From the cell containing the given text, extract its center point as (X, Y) coordinate. 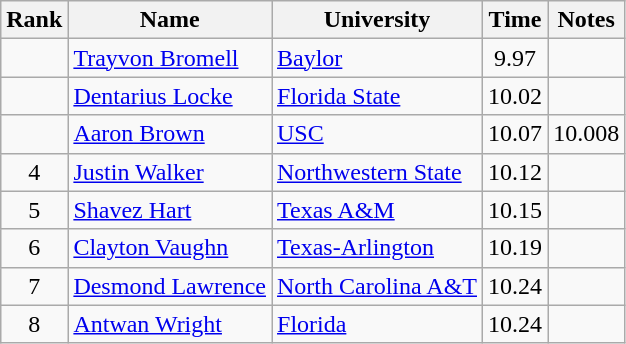
Time (516, 20)
Antwan Wright (170, 324)
10.07 (516, 134)
7 (34, 286)
Aaron Brown (170, 134)
Desmond Lawrence (170, 286)
Shavez Hart (170, 210)
Texas-Arlington (378, 248)
Notes (586, 20)
Baylor (378, 58)
5 (34, 210)
USC (378, 134)
4 (34, 172)
Trayvon Bromell (170, 58)
Florida State (378, 96)
10.19 (516, 248)
Florida (378, 324)
8 (34, 324)
10.008 (586, 134)
Justin Walker (170, 172)
University (378, 20)
9.97 (516, 58)
10.15 (516, 210)
Name (170, 20)
10.12 (516, 172)
Texas A&M (378, 210)
Clayton Vaughn (170, 248)
Dentarius Locke (170, 96)
Northwestern State (378, 172)
North Carolina A&T (378, 286)
6 (34, 248)
10.02 (516, 96)
Rank (34, 20)
